Identify which cell holds the provided text, then report its [x, y] central coordinate. 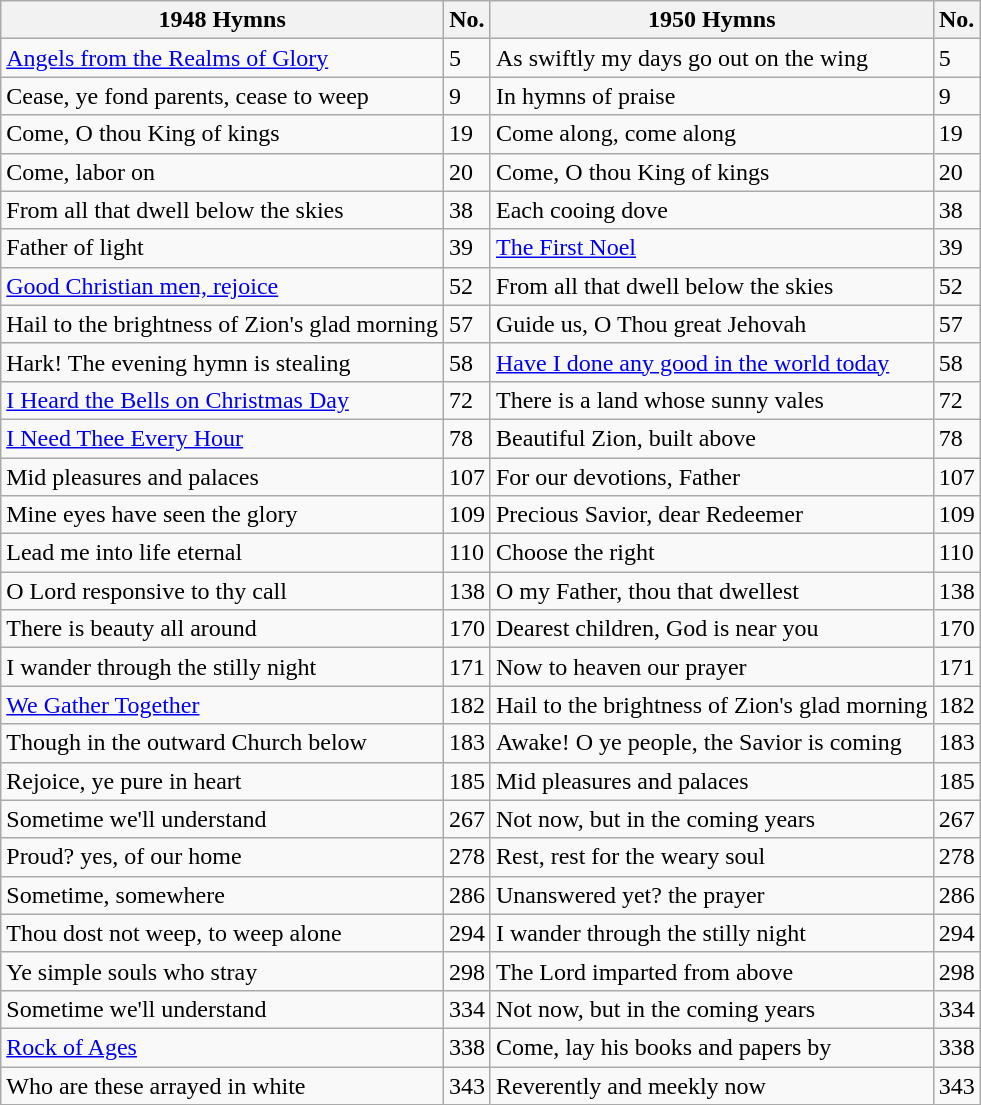
Sometime, somewhere [222, 895]
Choose the right [712, 553]
Cease, ye fond parents, cease to weep [222, 96]
Guide us, O Thou great Jehovah [712, 324]
We Gather Together [222, 705]
Mine eyes have seen the glory [222, 515]
O Lord responsive to thy call [222, 591]
For our devotions, Father [712, 477]
Come, lay his books and papers by [712, 1047]
1948 Hymns [222, 20]
Dearest children, God is near you [712, 629]
I Need Thee Every Hour [222, 438]
Lead me into life eternal [222, 553]
Rest, rest for the weary soul [712, 857]
Thou dost not weep, to weep alone [222, 933]
The First Noel [712, 248]
Beautiful Zion, built above [712, 438]
Proud? yes, of our home [222, 857]
As swiftly my days go out on the wing [712, 58]
Reverently and meekly now [712, 1085]
Come, labor on [222, 172]
Angels from the Realms of Glory [222, 58]
Come along, come along [712, 134]
Father of light [222, 248]
Now to heaven our prayer [712, 667]
Hark! The evening hymn is stealing [222, 362]
Have I done any good in the world today [712, 362]
1950 Hymns [712, 20]
There is beauty all around [222, 629]
I Heard the Bells on Christmas Day [222, 400]
Rock of Ages [222, 1047]
In hymns of praise [712, 96]
Ye simple souls who stray [222, 971]
Though in the outward Church below [222, 743]
Awake! O ye people, the Savior is coming [712, 743]
The Lord imparted from above [712, 971]
Good Christian men, rejoice [222, 286]
Each cooing dove [712, 210]
O my Father, thou that dwellest [712, 591]
Unanswered yet? the prayer [712, 895]
Rejoice, ye pure in heart [222, 781]
Precious Savior, dear Redeemer [712, 515]
Who are these arrayed in white [222, 1085]
There is a land whose sunny vales [712, 400]
